Output the [X, Y] coordinate of the center of the cell containing the given text.  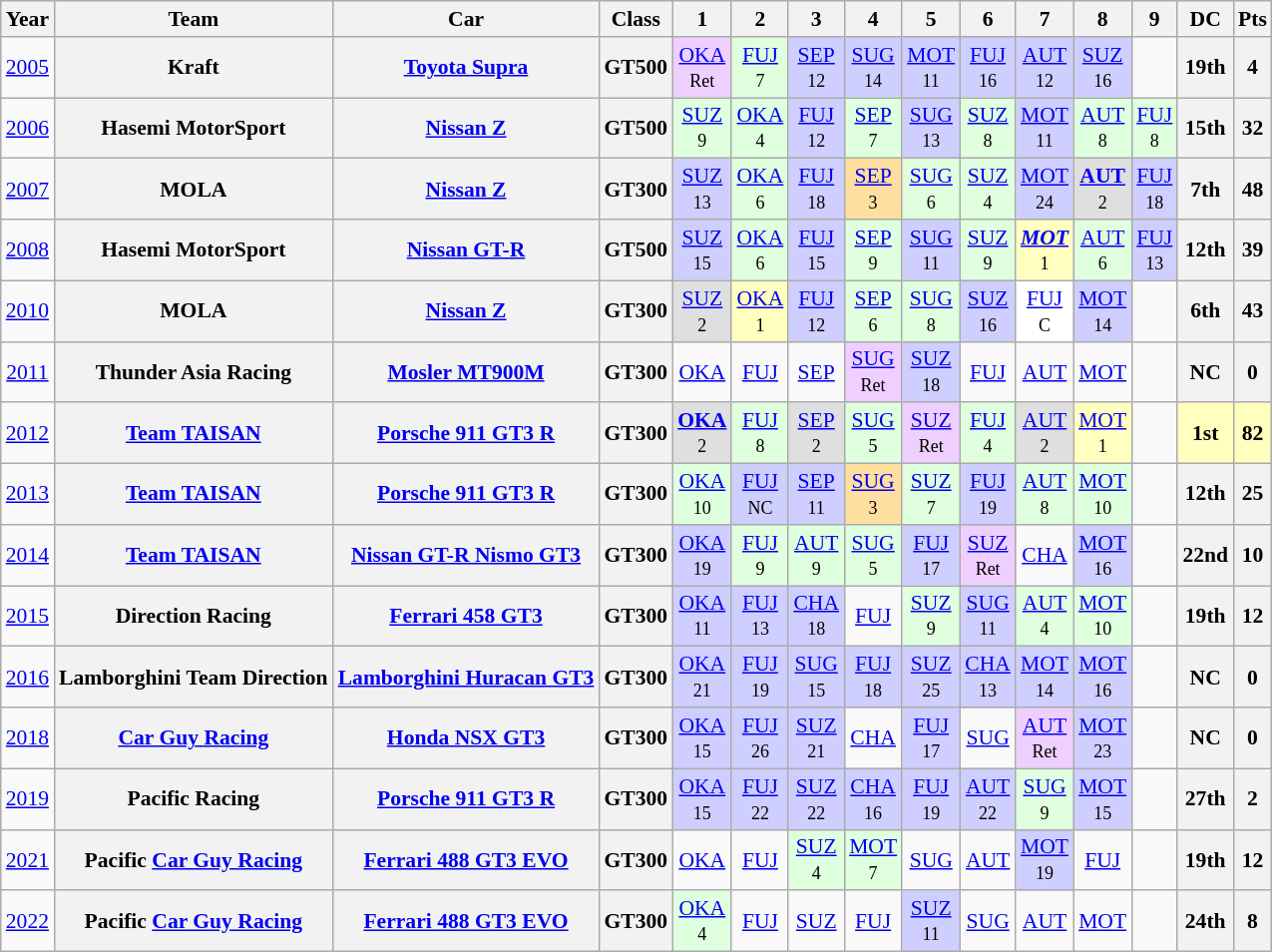
24th [1205, 922]
Toyota Supra [467, 68]
MOT19 [1045, 860]
SUZ15 [702, 249]
SUG13 [931, 128]
2008 [28, 249]
SUG14 [873, 68]
CHA18 [816, 617]
1st [1205, 433]
SUG6 [931, 190]
2013 [28, 495]
MOT23 [1102, 738]
7 [1045, 19]
FUJ16 [988, 68]
2018 [28, 738]
5 [931, 19]
SEP [816, 371]
MOT7 [873, 860]
Thunder Asia Racing [194, 371]
SUZ25 [931, 677]
CHA13 [988, 677]
SEP11 [816, 495]
SUZ2 [702, 311]
SEP2 [816, 433]
SUZ21 [816, 738]
FUJ7 [760, 68]
7th [1205, 190]
SEP12 [816, 68]
OKA10 [702, 495]
Mosler MT900M [467, 371]
SUZ11 [931, 922]
SUZ [816, 922]
Pts [1253, 19]
32 [1253, 128]
Lamborghini Team Direction [194, 677]
25 [1253, 495]
CHA16 [873, 798]
Car [467, 19]
FUJ15 [816, 249]
SUZ7 [931, 495]
2022 [28, 922]
FUJC [1045, 311]
2007 [28, 190]
2011 [28, 371]
Year [28, 19]
FUJ9 [760, 555]
Kraft [194, 68]
Direction Racing [194, 617]
SUZ8 [988, 128]
SUZ22 [816, 798]
MOT15 [1102, 798]
OKA1 [760, 311]
2016 [28, 677]
SEP7 [873, 128]
1 [702, 19]
2005 [28, 68]
AUT6 [1102, 249]
AUT12 [1045, 68]
43 [1253, 311]
OKA2 [702, 433]
DC [1205, 19]
Class [636, 19]
2010 [28, 311]
Team [194, 19]
82 [1253, 433]
SEP6 [873, 311]
AUT4 [1045, 617]
SUG3 [873, 495]
6th [1205, 311]
SUG8 [931, 311]
Ferrari 458 GT3 [467, 617]
SUG9 [1045, 798]
SUGRet [873, 371]
AUTRet [1045, 738]
AUT22 [988, 798]
2021 [28, 860]
2006 [28, 128]
27th [1205, 798]
2014 [28, 555]
Nissan GT-R [467, 249]
39 [1253, 249]
9 [1154, 19]
FUJ26 [760, 738]
OKA11 [702, 617]
SEP3 [873, 190]
10 [1253, 555]
SEP9 [873, 249]
FUJ22 [760, 798]
SUZ13 [702, 190]
OKARet [702, 68]
2015 [28, 617]
48 [1253, 190]
FUJNC [760, 495]
22nd [1205, 555]
OKA21 [702, 677]
2012 [28, 433]
3 [816, 19]
6 [988, 19]
Honda NSX GT3 [467, 738]
15th [1205, 128]
OKA19 [702, 555]
AUT9 [816, 555]
2019 [28, 798]
Pacific Racing [194, 798]
MOT24 [1045, 190]
Car Guy Racing [194, 738]
Lamborghini Huracan GT3 [467, 677]
Nissan GT-R Nismo GT3 [467, 555]
SUZ18 [931, 371]
FUJ4 [988, 433]
SUG15 [816, 677]
